Find where the given text appears and provide that cell's center as (X, Y) coordinate. 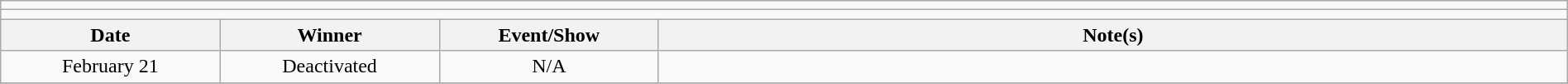
February 21 (111, 67)
Winner (329, 35)
Deactivated (329, 67)
Note(s) (1113, 35)
N/A (549, 67)
Date (111, 35)
Event/Show (549, 35)
